Determine the (x, y) coordinate at the center of the cell enclosing the given text.  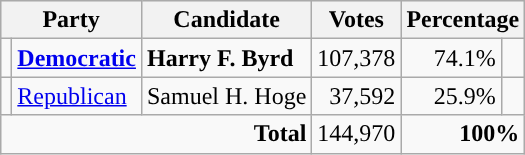
144,970 (356, 134)
Candidate (226, 20)
37,592 (356, 96)
Percentage (463, 20)
Votes (356, 20)
107,378 (356, 58)
Party (72, 20)
74.1% (451, 58)
Total (156, 134)
Harry F. Byrd (226, 58)
Republican (77, 96)
25.9% (451, 96)
100% (463, 134)
Democratic (77, 58)
Samuel H. Hoge (226, 96)
